Scan for the cell matching the given text and deliver its (X, Y) coordinate at center. 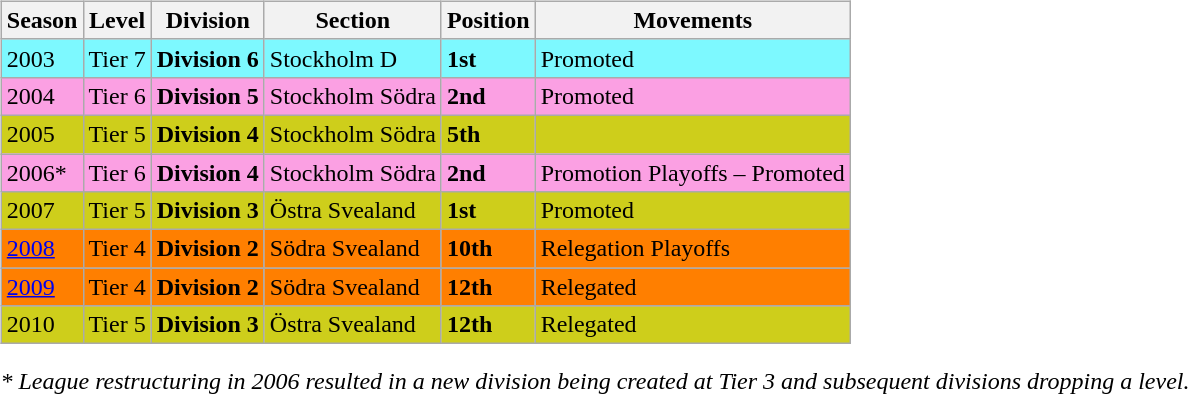
5th (488, 134)
2003 (42, 58)
Position (488, 20)
Division (208, 20)
2010 (42, 325)
Tier 7 (117, 58)
Division 6 (208, 58)
2005 (42, 134)
Division 5 (208, 96)
10th (488, 249)
Movements (692, 20)
Relegation Playoffs (692, 249)
2007 (42, 211)
2006* (42, 173)
Section (352, 20)
Promotion Playoffs – Promoted (692, 173)
Season (42, 20)
2004 (42, 96)
2008 (42, 249)
2009 (42, 287)
Level (117, 20)
Stockholm D (352, 58)
